Extract the [x, y] coordinate from the center of the cell holding the provided text.  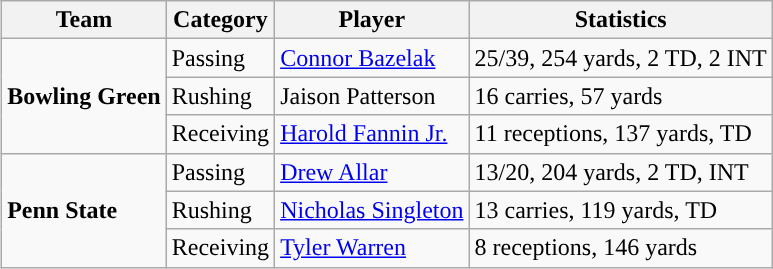
Statistics [620, 20]
Bowling Green [84, 96]
Tyler Warren [372, 248]
8 receptions, 146 yards [620, 248]
Category [220, 20]
13 carries, 119 yards, TD [620, 210]
Penn State [84, 210]
Nicholas Singleton [372, 210]
Player [372, 20]
16 carries, 57 yards [620, 96]
Harold Fannin Jr. [372, 134]
13/20, 204 yards, 2 TD, INT [620, 172]
Connor Bazelak [372, 58]
25/39, 254 yards, 2 TD, 2 INT [620, 58]
Jaison Patterson [372, 96]
11 receptions, 137 yards, TD [620, 134]
Drew Allar [372, 172]
Team [84, 20]
